Return [x, y] of the center of cell containing provided text 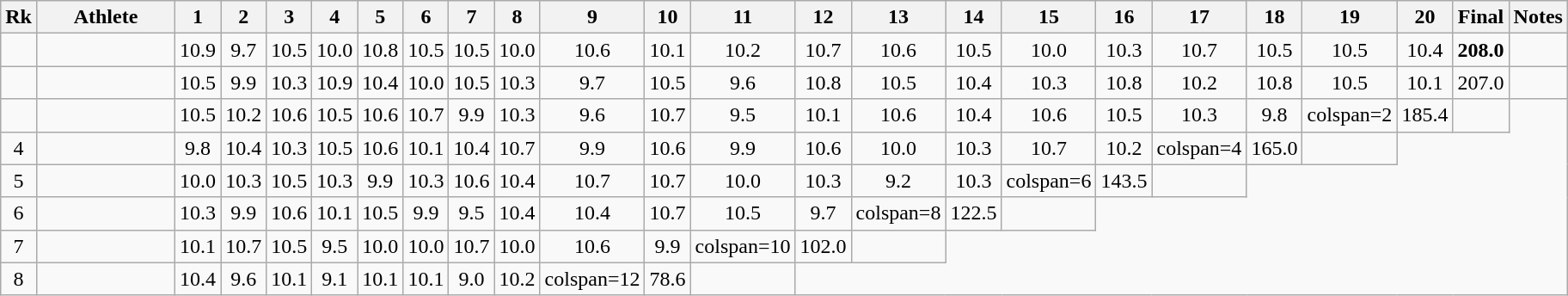
Notes [1538, 17]
colspan=6 [1049, 181]
185.4 [1425, 115]
colspan=4 [1199, 148]
Rk [19, 17]
15 [1049, 17]
colspan=10 [743, 246]
9.2 [898, 181]
14 [973, 17]
13 [898, 17]
18 [1274, 17]
16 [1124, 17]
12 [824, 17]
208.0 [1480, 50]
10 [667, 17]
1 [198, 17]
9 [592, 17]
colspan=12 [592, 279]
2 [244, 17]
20 [1425, 17]
Athlete [105, 17]
11 [743, 17]
colspan=8 [898, 213]
Final [1480, 17]
colspan=2 [1350, 115]
143.5 [1124, 181]
78.6 [667, 279]
9.1 [335, 279]
3 [289, 17]
165.0 [1274, 148]
102.0 [824, 246]
17 [1199, 17]
122.5 [973, 213]
9.0 [471, 279]
207.0 [1480, 83]
19 [1350, 17]
